For the text-containing cell, return its midpoint in (X, Y) coordinate format. 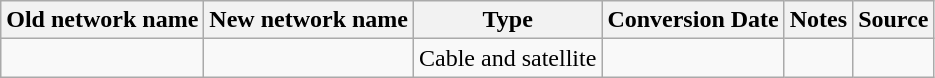
Old network name (102, 20)
Conversion Date (693, 20)
New network name (309, 20)
Notes (818, 20)
Cable and satellite (508, 58)
Type (508, 20)
Source (894, 20)
